Determine the (x, y) coordinate at the center of the cell enclosing the given text.  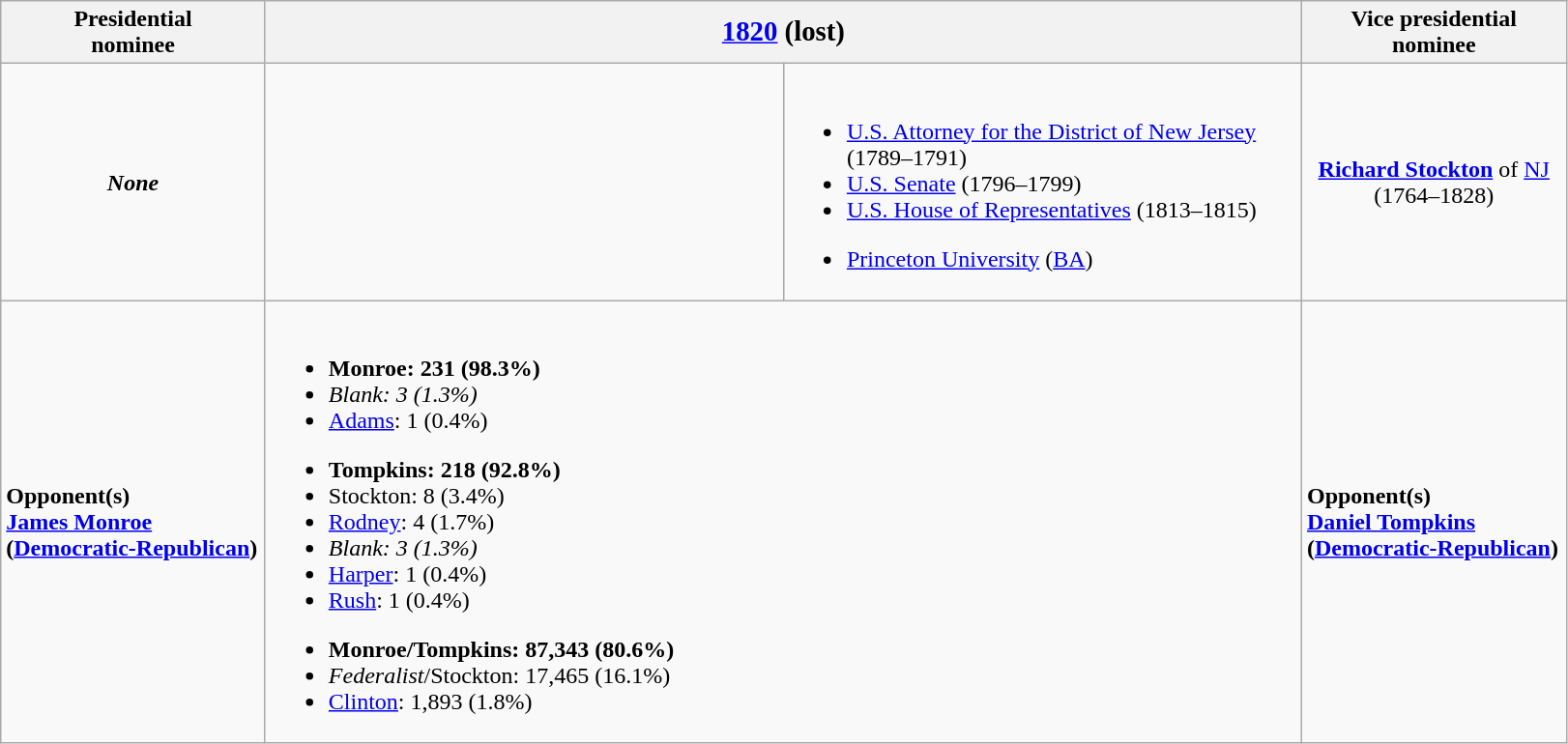
Vice presidentialnominee (1434, 33)
Opponent(s)James Monroe (Democratic-Republican) (133, 522)
Presidentialnominee (133, 33)
1820 (lost) (783, 33)
U.S. Attorney for the District of New Jersey (1789–1791)U.S. Senate (1796–1799)U.S. House of Representatives (1813–1815)Princeton University (BA) (1042, 182)
None (133, 182)
Richard Stockton of NJ(1764–1828) (1434, 182)
Opponent(s)Daniel Tompkins (Democratic-Republican) (1434, 522)
